Output the (X, Y) coordinate of the center of the cell containing the given text.  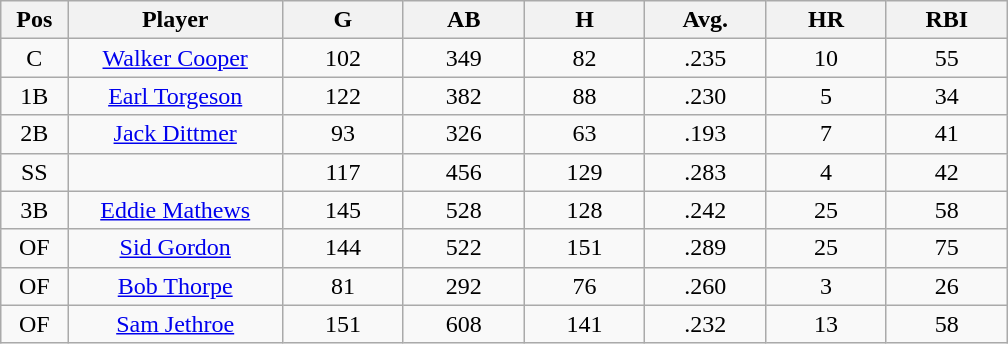
13 (826, 324)
Jack Dittmer (176, 134)
102 (344, 58)
76 (584, 286)
3B (34, 210)
Sam Jethroe (176, 324)
Earl Torgeson (176, 96)
145 (344, 210)
4 (826, 172)
AB (464, 20)
10 (826, 58)
Pos (34, 20)
456 (464, 172)
3 (826, 286)
88 (584, 96)
122 (344, 96)
82 (584, 58)
.193 (706, 134)
34 (946, 96)
42 (946, 172)
G (344, 20)
Bob Thorpe (176, 286)
.235 (706, 58)
1B (34, 96)
Avg. (706, 20)
.230 (706, 96)
608 (464, 324)
128 (584, 210)
Walker Cooper (176, 58)
81 (344, 286)
5 (826, 96)
326 (464, 134)
117 (344, 172)
C (34, 58)
63 (584, 134)
349 (464, 58)
.242 (706, 210)
Sid Gordon (176, 248)
292 (464, 286)
Eddie Mathews (176, 210)
93 (344, 134)
26 (946, 286)
SS (34, 172)
.283 (706, 172)
41 (946, 134)
RBI (946, 20)
129 (584, 172)
141 (584, 324)
.232 (706, 324)
144 (344, 248)
2B (34, 134)
H (584, 20)
55 (946, 58)
7 (826, 134)
382 (464, 96)
HR (826, 20)
522 (464, 248)
528 (464, 210)
.289 (706, 248)
.260 (706, 286)
75 (946, 248)
Player (176, 20)
